Scan for the cell matching the given text and deliver its (x, y) coordinate at center. 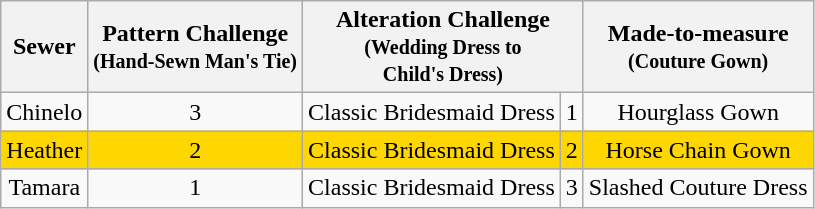
Tamara (44, 188)
Heather (44, 150)
Made-to-measure(Couture Gown) (698, 47)
Pattern Challenge(Hand-Sewn Man's Tie) (196, 47)
Slashed Couture Dress (698, 188)
Horse Chain Gown (698, 150)
Hourglass Gown (698, 112)
Chinelo (44, 112)
Alteration Challenge(Wedding Dress to Child's Dress) (444, 47)
Sewer (44, 47)
